Return the [x, y] coordinate for the center point of the cell that contains the specified text.  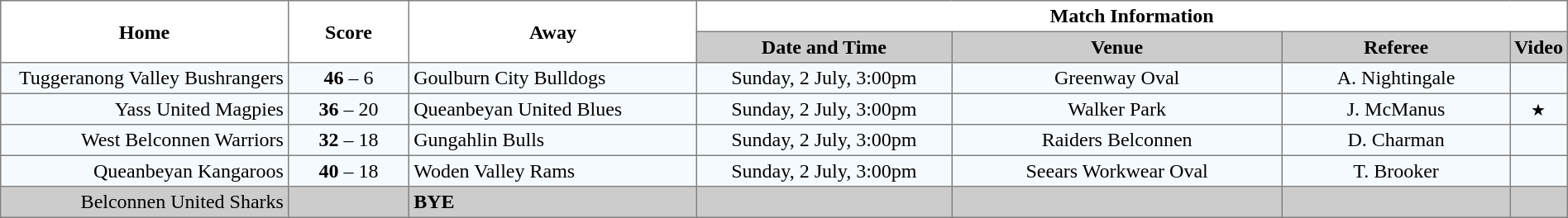
★ [1539, 109]
Venue [1117, 47]
46 – 6 [349, 78]
Date and Time [824, 47]
T. Brooker [1396, 171]
Goulburn City Bulldogs [552, 78]
Woden Valley Rams [552, 171]
Referee [1396, 47]
Yass United Magpies [144, 109]
Belconnen United Sharks [144, 202]
Away [552, 31]
Queanbeyan United Blues [552, 109]
32 – 18 [349, 140]
40 – 18 [349, 171]
Greenway Oval [1117, 78]
D. Charman [1396, 140]
Walker Park [1117, 109]
A. Nightingale [1396, 78]
Queanbeyan Kangaroos [144, 171]
Gungahlin Bulls [552, 140]
Video [1539, 47]
Match Information [1131, 17]
36 – 20 [349, 109]
BYE [552, 202]
Raiders Belconnen [1117, 140]
Score [349, 31]
Tuggeranong Valley Bushrangers [144, 78]
Home [144, 31]
West Belconnen Warriors [144, 140]
J. McManus [1396, 109]
Seears Workwear Oval [1117, 171]
